Search for the cell housing the specified text and yield its [X, Y] center coordinate. 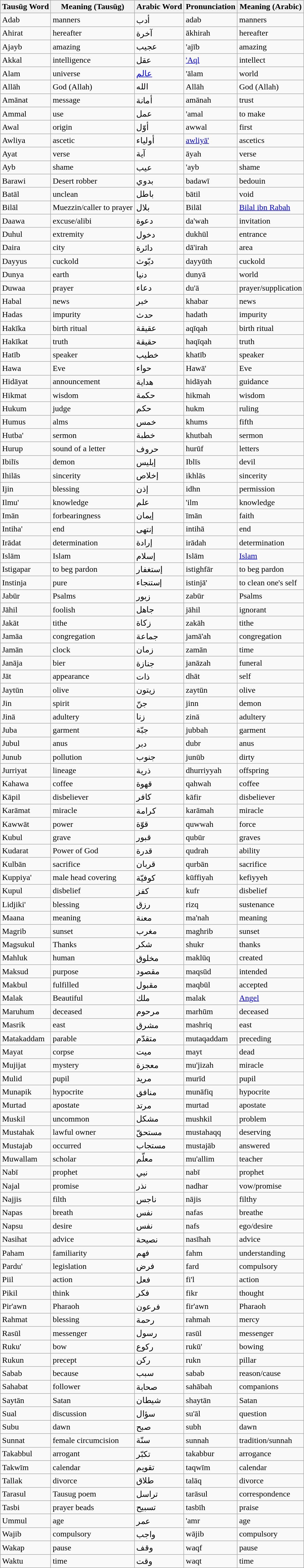
سنّة [159, 1440]
Desert robber [93, 181]
جاهل [159, 610]
'ālam [211, 74]
dukhūl [211, 234]
jinn [211, 703]
صحابة [159, 1387]
nājis [211, 1199]
funeral [270, 663]
Jaytūn [26, 690]
Mustajab [26, 1146]
Pronunciation [211, 7]
معلّم [159, 1159]
الله [159, 87]
precept [93, 1360]
Munapik [26, 1092]
rukn [211, 1360]
faith [270, 516]
clock [93, 650]
mutaqaddam [211, 1039]
خمس [159, 422]
prayer/supplication [270, 288]
parable [93, 1039]
حقيقة [159, 341]
Jāt [26, 676]
lineage [93, 770]
Hawa [26, 368]
مستحقّ [159, 1132]
إيمان [159, 516]
زبور [159, 596]
purpose [93, 971]
Meaning (Tausūg) [93, 7]
Ajayb [26, 47]
quwwah [211, 824]
Mahluk [26, 958]
īmān [211, 516]
mustajāb [211, 1146]
نذر [159, 1186]
Rahmat [26, 1320]
تسبيح [159, 1507]
جنوب [159, 757]
dead [270, 1052]
إستغفار [159, 569]
āyah [211, 154]
إخلاص [159, 476]
Napas [26, 1213]
because [93, 1374]
Karāmat [26, 811]
Jinā [26, 717]
awliyā' [211, 141]
graves [270, 837]
fikr [211, 1293]
bow [93, 1347]
ikhlās [211, 476]
Daira [26, 248]
sabab [211, 1374]
زمان [159, 650]
janāzah [211, 663]
Waktu [26, 1561]
Duhul [26, 234]
hurūf [211, 449]
زيتون [159, 690]
jāhil [211, 610]
correspondence [270, 1494]
مقصود [159, 971]
qudrah [211, 851]
fulfilled [93, 985]
intelligence [93, 60]
معنة [159, 918]
آخرة [159, 33]
زنا [159, 717]
human [93, 958]
rukū' [211, 1347]
awwal [211, 127]
دخول [159, 234]
mustahaqq [211, 1132]
istighfār [211, 569]
Iblīs [211, 462]
maqsūd [211, 971]
عيب [159, 167]
Thanks [93, 945]
Instinja [26, 583]
وقت [159, 1561]
uncommon [93, 1119]
bowing [270, 1347]
junūb [211, 757]
dayyūth [211, 261]
dunyā [211, 274]
Daawa [26, 221]
نصيحة [159, 1239]
tarāsul [211, 1494]
teacher [270, 1159]
bātil [211, 194]
Barawi [26, 181]
dā'irah [211, 248]
Hikmat [26, 395]
devil [270, 462]
qubūr [211, 837]
nafas [211, 1213]
fard [211, 1266]
Hukum [26, 409]
ability [270, 851]
intellect [270, 60]
mu'jizah [211, 1065]
Kāpil [26, 797]
Maksud [26, 971]
ذرية [159, 770]
Masrik [26, 1025]
void [270, 194]
رزق [159, 904]
Najal [26, 1186]
Takwīm [26, 1467]
Kupul [26, 891]
tradition/sunnah [270, 1440]
Akkal [26, 60]
Ummul [26, 1521]
talāq [211, 1481]
كرامة [159, 811]
preceding [270, 1039]
Kubul [26, 837]
علم [159, 502]
زكاة [159, 623]
problem [270, 1119]
خطيب [159, 355]
مستجاب [159, 1146]
offspring [270, 770]
ركوع [159, 1347]
Tausug poem [93, 1494]
Murtad [26, 1105]
created [270, 958]
thought [270, 1293]
Power of God [93, 851]
Mayat [26, 1052]
ascetic [93, 141]
Kahawa [26, 784]
صبح [159, 1427]
Jin [26, 703]
qurbān [211, 864]
hikmah [211, 395]
'ayb [211, 167]
مقبول [159, 985]
متقدّم [159, 1039]
Malak [26, 998]
Sabab [26, 1374]
Sual [26, 1414]
self [270, 676]
deserving [270, 1132]
Jāhil [26, 610]
answered [270, 1146]
ملك [159, 998]
واجب [159, 1534]
earth [93, 274]
مرحوم [159, 1011]
Ammal [26, 114]
area [270, 248]
unclean [93, 194]
nasīhah [211, 1239]
dubr [211, 744]
follower [93, 1387]
Istigapar [26, 569]
use [93, 114]
male head covering [93, 878]
hadath [211, 315]
تراسل [159, 1494]
مخلوق [159, 958]
arrogant [93, 1454]
taqwīm [211, 1467]
جماعة [159, 636]
Takabbul [26, 1454]
Sahabat [26, 1387]
letters [270, 449]
سؤال [159, 1414]
إستنجاء [159, 583]
Junub [26, 757]
ميت [159, 1052]
entrance [270, 234]
فرض [159, 1266]
pollution [93, 757]
جبّة [159, 730]
city [93, 248]
Lidjiki' [26, 904]
female circumcision [93, 1440]
occurred [93, 1146]
legislation [93, 1266]
maqbūl [211, 985]
Makbul [26, 985]
Ruku' [26, 1347]
Ibilīs [26, 462]
Jabūr [26, 596]
ruling [270, 409]
zamān [211, 650]
appearance [93, 676]
invitation [270, 221]
Pir'awn [26, 1306]
بلال [159, 208]
بدوي [159, 181]
waqf [211, 1548]
irādah [211, 543]
universe [93, 74]
Hidāyat [26, 382]
Ayb [26, 167]
nadhar [211, 1186]
jubbah [211, 730]
rahmah [211, 1320]
lawful owner [93, 1132]
jamā'ah [211, 636]
Adab [26, 20]
guidance [270, 382]
khatīb [211, 355]
Napsu [26, 1226]
إبليس [159, 462]
Batāl [26, 194]
Sunnat [26, 1440]
dhurriyyah [211, 770]
فرعون [159, 1306]
قهوة [159, 784]
باطل [159, 194]
شيطان [159, 1400]
subh [211, 1427]
Rukun [26, 1360]
corpse [93, 1052]
khums [211, 422]
discussion [93, 1414]
dhāt [211, 676]
Tallak [26, 1481]
maklūq [211, 958]
breathe [270, 1213]
دنيا [159, 274]
فكر [159, 1293]
ascetics [270, 141]
Alam [26, 74]
ma'nah [211, 918]
أولياء [159, 141]
kāfir [211, 797]
إذن [159, 489]
Dunya [26, 274]
mushkil [211, 1119]
companions [270, 1387]
karāmah [211, 811]
aqīqah [211, 328]
Muskil [26, 1119]
فعل [159, 1280]
Nasihat [26, 1239]
badawī [211, 181]
حدث [159, 315]
intended [270, 971]
fifth [270, 422]
Pardu' [26, 1266]
رسول [159, 1333]
bier [93, 663]
ignorant [270, 610]
fir'awn [211, 1306]
آية [159, 154]
أمانة [159, 100]
desire [93, 1226]
Wakap [26, 1548]
كفز [159, 891]
extremity [93, 234]
قوّة [159, 824]
hidāyah [211, 382]
Pikil [26, 1293]
arrogance [270, 1454]
حكمة [159, 395]
مشرق [159, 1025]
praise [270, 1507]
Meaning (Arabic) [270, 7]
دعوة [159, 221]
Jamāa [26, 636]
reason/cause [270, 1374]
Hutba' [26, 435]
Jakāt [26, 623]
مريد [159, 1079]
to make [270, 114]
origin [93, 127]
Jurriyat [26, 770]
رحمة [159, 1320]
نبي [159, 1172]
du'ā [211, 288]
khutbah [211, 435]
أوّل [159, 127]
announcement [93, 382]
'ajīb [211, 47]
adab [211, 20]
zaytūn [211, 690]
murīd [211, 1079]
Hurup [26, 449]
خبر [159, 301]
Rasūl [26, 1333]
ذات [159, 676]
Hakīkat [26, 341]
Mujijat [26, 1065]
حواء [159, 368]
قربان [159, 864]
Matakaddam [26, 1039]
Subu [26, 1427]
bedouin [270, 181]
كافر [159, 797]
nabī [211, 1172]
fahm [211, 1253]
mystery [93, 1065]
Irādat [26, 543]
da'wah [211, 221]
rasūl [211, 1333]
ākhirah [211, 33]
ناجس [159, 1199]
judge [93, 409]
khabar [211, 301]
alms [93, 422]
mayt [211, 1052]
think [93, 1293]
Dayyus [26, 261]
عقل [159, 60]
شكر [159, 945]
عجيب [159, 47]
'amr [211, 1521]
مشكل [159, 1119]
nafs [211, 1226]
إرادة [159, 543]
معجزة [159, 1065]
marhūm [211, 1011]
filthy [270, 1199]
إنتهى [159, 529]
Saytān [26, 1400]
Maana [26, 918]
Hatīb [26, 355]
takabbur [211, 1454]
Ilmu' [26, 502]
Hawā' [211, 368]
قبور [159, 837]
thanks [270, 945]
هداية [159, 382]
mu'allim [211, 1159]
إسلام [159, 556]
Janāja [26, 663]
power [93, 824]
Kuppiya' [26, 878]
Imān [26, 516]
Nabī [26, 1172]
dirty [270, 757]
Ijin [26, 489]
Hadas [26, 315]
Maruhum [26, 1011]
Tasbi [26, 1507]
Ihilās [26, 476]
maghrib [211, 931]
amānah [211, 100]
Jamān [26, 650]
sustenance [270, 904]
سبب [159, 1374]
familiarity [93, 1253]
haqīqah [211, 341]
ديّوث [159, 261]
zakāh [211, 623]
mercy [270, 1320]
Tausūg Word [26, 7]
prayer [93, 288]
vow/promise [270, 1186]
trust [270, 100]
Jubul [26, 744]
waqt [211, 1561]
tasbīh [211, 1507]
shukr [211, 945]
excuse/alibi [93, 221]
حكم [159, 409]
ego/desire [270, 1226]
Duwaa [26, 288]
قدرة [159, 851]
promise [93, 1186]
جنّ [159, 703]
عمل [159, 114]
فهم [159, 1253]
Kawwāt [26, 824]
Arabic Word [159, 7]
murtad [211, 1105]
foolish [93, 610]
Magsukul [26, 945]
spirit [93, 703]
مرتد [159, 1105]
sound of a letter [93, 449]
rizq [211, 904]
qahwah [211, 784]
عقيقة [159, 328]
first [270, 127]
أدب [159, 20]
message [93, 100]
تقويم [159, 1467]
Beautiful [93, 998]
Hakīka [26, 328]
Tarasul [26, 1494]
accepted [270, 985]
pillar [270, 1360]
وقف [159, 1548]
Juba [26, 730]
forbearingness [93, 516]
Mustahak [26, 1132]
idhn [211, 489]
Wajib [26, 1534]
filth [93, 1199]
عمر [159, 1521]
sahābah [211, 1387]
Magrib [26, 931]
prayer beads [93, 1507]
تكبّر [159, 1454]
kūffiyah [211, 878]
دبر [159, 744]
Ayat [26, 154]
mashriq [211, 1025]
permission [270, 489]
zabūr [211, 596]
istinjā' [211, 583]
to clean one's self [270, 583]
'ilm [211, 502]
Muwallam [26, 1159]
shaytān [211, 1400]
kefiyyeh [270, 878]
malak [211, 998]
دائرة [159, 248]
scholar [93, 1159]
ركن [159, 1360]
breath [93, 1213]
pure [93, 583]
Awal [26, 127]
Kudarat [26, 851]
sunnah [211, 1440]
Piil [26, 1280]
Mulid [26, 1079]
Angel [270, 998]
Najjis [26, 1199]
grave [93, 837]
Amānat [26, 100]
hukm [211, 409]
Ahirat [26, 33]
wājib [211, 1534]
Paham [26, 1253]
Humus [26, 422]
كوفيّة [159, 878]
مغرب [159, 931]
zinā [211, 717]
intihā [211, 529]
force [270, 824]
kufr [211, 891]
Habal [26, 301]
طلاق [159, 1481]
Muezzin/caller to prayer [93, 208]
su'āl [211, 1414]
منافق [159, 1092]
question [270, 1414]
Kulbān [26, 864]
'amal [211, 114]
'Aql [211, 60]
عالم [159, 74]
munāfiq [211, 1092]
fi'l [211, 1280]
حروف [159, 449]
Bilal ibn Rabah [270, 208]
Intiha' [26, 529]
خطبة [159, 435]
Awliya [26, 141]
جنازة [159, 663]
دعاء [159, 288]
understanding [270, 1253]
